Return the (X, Y) coordinate for the center point of the cell that contains the specified text.  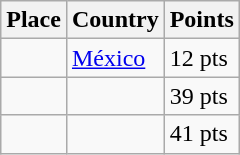
Country (115, 20)
39 pts (202, 96)
41 pts (202, 134)
Place (34, 20)
12 pts (202, 58)
México (115, 58)
Points (202, 20)
